Locate the cell with the specified text and output its (X, Y) center coordinate. 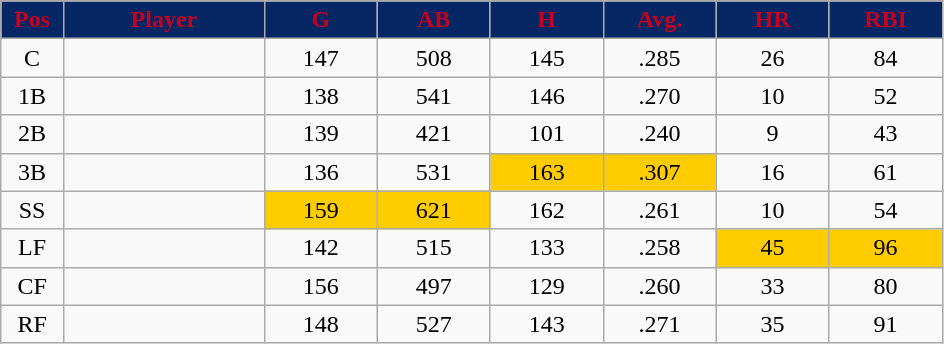
Pos (32, 20)
Player (164, 20)
SS (32, 210)
531 (434, 172)
54 (886, 210)
61 (886, 172)
.260 (660, 286)
.258 (660, 248)
101 (546, 134)
96 (886, 248)
145 (546, 58)
.307 (660, 172)
129 (546, 286)
LF (32, 248)
148 (320, 324)
35 (772, 324)
RF (32, 324)
147 (320, 58)
26 (772, 58)
33 (772, 286)
43 (886, 134)
541 (434, 96)
.261 (660, 210)
146 (546, 96)
C (32, 58)
163 (546, 172)
133 (546, 248)
138 (320, 96)
16 (772, 172)
.270 (660, 96)
421 (434, 134)
621 (434, 210)
9 (772, 134)
143 (546, 324)
497 (434, 286)
Avg. (660, 20)
AB (434, 20)
CF (32, 286)
136 (320, 172)
45 (772, 248)
52 (886, 96)
H (546, 20)
3B (32, 172)
515 (434, 248)
80 (886, 286)
156 (320, 286)
91 (886, 324)
HR (772, 20)
162 (546, 210)
.271 (660, 324)
2B (32, 134)
527 (434, 324)
.240 (660, 134)
RBI (886, 20)
G (320, 20)
159 (320, 210)
1B (32, 96)
142 (320, 248)
508 (434, 58)
.285 (660, 58)
84 (886, 58)
139 (320, 134)
